For the text-containing cell, return its midpoint in [x, y] coordinate format. 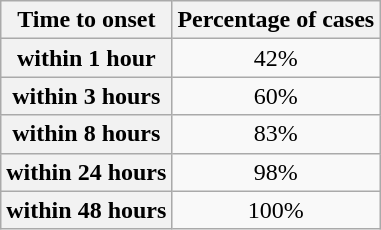
within 48 hours [86, 210]
83% [276, 134]
98% [276, 172]
within 24 hours [86, 172]
within 1 hour [86, 58]
within 3 hours [86, 96]
42% [276, 58]
within 8 hours [86, 134]
100% [276, 210]
60% [276, 96]
Time to onset [86, 20]
Percentage of cases [276, 20]
